Return [x, y] of the center of cell containing provided text 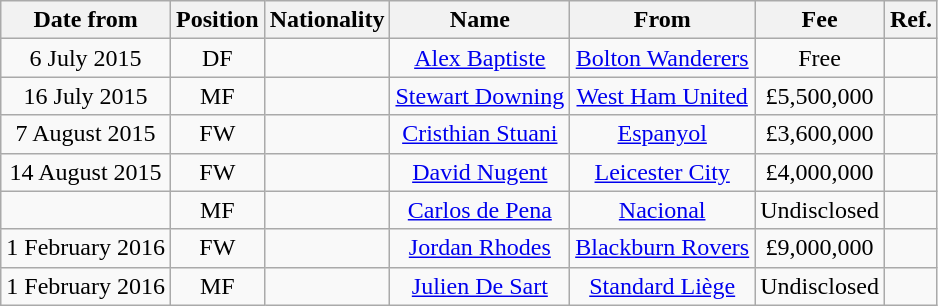
Julien De Sart [480, 286]
Cristhian Stuani [480, 134]
Ref. [910, 20]
Fee [820, 20]
£5,500,000 [820, 96]
From [662, 20]
Espanyol [662, 134]
Jordan Rhodes [480, 248]
Name [480, 20]
Alex Baptiste [480, 58]
Blackburn Rovers [662, 248]
£3,600,000 [820, 134]
6 July 2015 [86, 58]
Date from [86, 20]
Leicester City [662, 172]
Nationality [327, 20]
DF [217, 58]
Nacional [662, 210]
Standard Liège [662, 286]
£4,000,000 [820, 172]
£9,000,000 [820, 248]
West Ham United [662, 96]
14 August 2015 [86, 172]
Position [217, 20]
Bolton Wanderers [662, 58]
Free [820, 58]
David Nugent [480, 172]
7 August 2015 [86, 134]
16 July 2015 [86, 96]
Stewart Downing [480, 96]
Carlos de Pena [480, 210]
